Find where the given text appears and provide that cell's center as [x, y] coordinate. 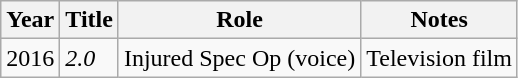
Year [30, 20]
Title [90, 20]
Television film [440, 58]
Role [239, 20]
Injured Spec Op (voice) [239, 58]
2016 [30, 58]
2.0 [90, 58]
Notes [440, 20]
